Provide the (X, Y) coordinate of the cell's center where the given text is located.  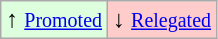
↑ Promoted (54, 20)
↓ Relegated (162, 20)
